Provide the (X, Y) coordinate of the cell's center where the given text is located.  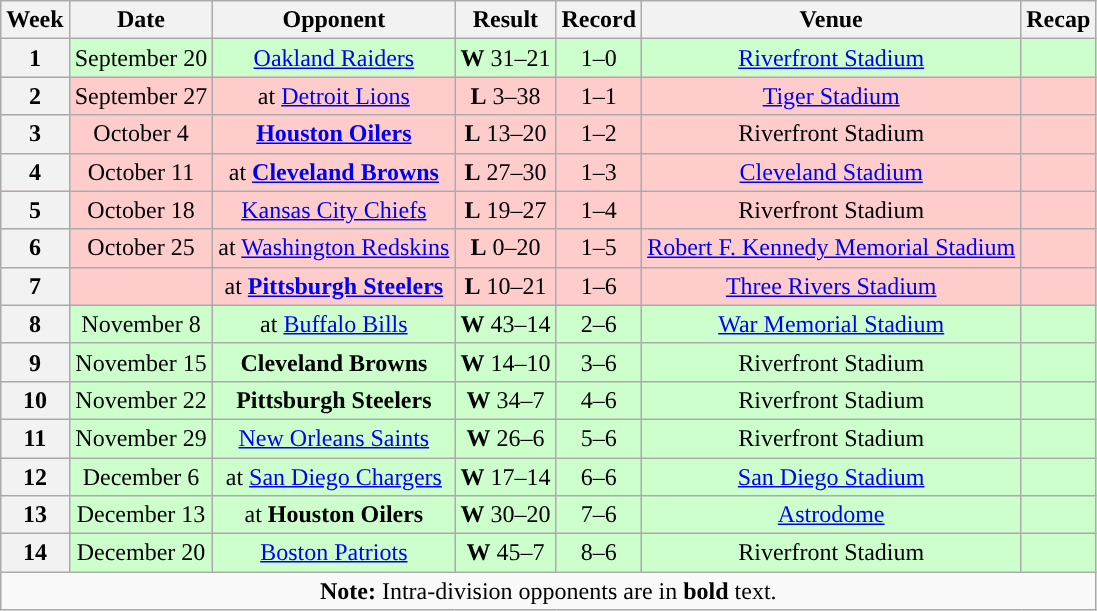
Note: Intra-division opponents are in bold text. (548, 591)
1–4 (599, 210)
Three Rivers Stadium (832, 286)
8–6 (599, 553)
Result (506, 20)
7–6 (599, 515)
6 (35, 248)
Tiger Stadium (832, 96)
W 34–7 (506, 400)
at Buffalo Bills (334, 324)
L 13–20 (506, 134)
Boston Patriots (334, 553)
6–6 (599, 477)
Astrodome (832, 515)
November 22 (141, 400)
War Memorial Stadium (832, 324)
at Detroit Lions (334, 96)
December 6 (141, 477)
1–3 (599, 172)
September 20 (141, 58)
Recap (1058, 20)
14 (35, 553)
October 25 (141, 248)
7 (35, 286)
November 29 (141, 438)
December 13 (141, 515)
1 (35, 58)
2 (35, 96)
10 (35, 400)
9 (35, 362)
1–6 (599, 286)
13 (35, 515)
5–6 (599, 438)
1–1 (599, 96)
October 18 (141, 210)
San Diego Stadium (832, 477)
at San Diego Chargers (334, 477)
W 43–14 (506, 324)
1–0 (599, 58)
New Orleans Saints (334, 438)
L 0–20 (506, 248)
Kansas City Chiefs (334, 210)
Date (141, 20)
L 19–27 (506, 210)
1–2 (599, 134)
Record (599, 20)
W 26–6 (506, 438)
November 15 (141, 362)
5 (35, 210)
Oakland Raiders (334, 58)
W 45–7 (506, 553)
December 20 (141, 553)
12 (35, 477)
September 27 (141, 96)
Week (35, 20)
W 31–21 (506, 58)
at Houston Oilers (334, 515)
Pittsburgh Steelers (334, 400)
2–6 (599, 324)
Venue (832, 20)
October 11 (141, 172)
11 (35, 438)
4 (35, 172)
L 3–38 (506, 96)
Cleveland Stadium (832, 172)
1–5 (599, 248)
L 27–30 (506, 172)
W 30–20 (506, 515)
Opponent (334, 20)
Houston Oilers (334, 134)
Cleveland Browns (334, 362)
W 17–14 (506, 477)
at Pittsburgh Steelers (334, 286)
W 14–10 (506, 362)
3–6 (599, 362)
L 10–21 (506, 286)
8 (35, 324)
Robert F. Kennedy Memorial Stadium (832, 248)
3 (35, 134)
at Washington Redskins (334, 248)
November 8 (141, 324)
4–6 (599, 400)
October 4 (141, 134)
at Cleveland Browns (334, 172)
